For the text-containing cell, return its midpoint in (x, y) coordinate format. 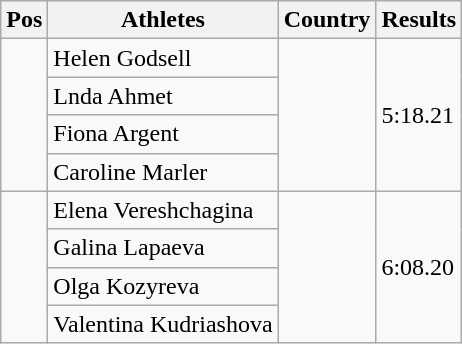
Pos (24, 20)
Helen Godsell (163, 58)
Lnda Ahmet (163, 96)
Olga Kozyreva (163, 286)
Athletes (163, 20)
Valentina Kudriashova (163, 324)
Elena Vereshchagina (163, 210)
Caroline Marler (163, 172)
5:18.21 (419, 115)
Fiona Argent (163, 134)
Galina Lapaeva (163, 248)
6:08.20 (419, 267)
Results (419, 20)
Country (327, 20)
